Provide the (x, y) coordinate of the cell's center where the given text is located.  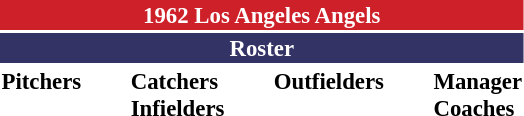
Roster (262, 48)
1962 Los Angeles Angels (262, 15)
